Provide the (X, Y) coordinate of the cell's center where the given text is located.  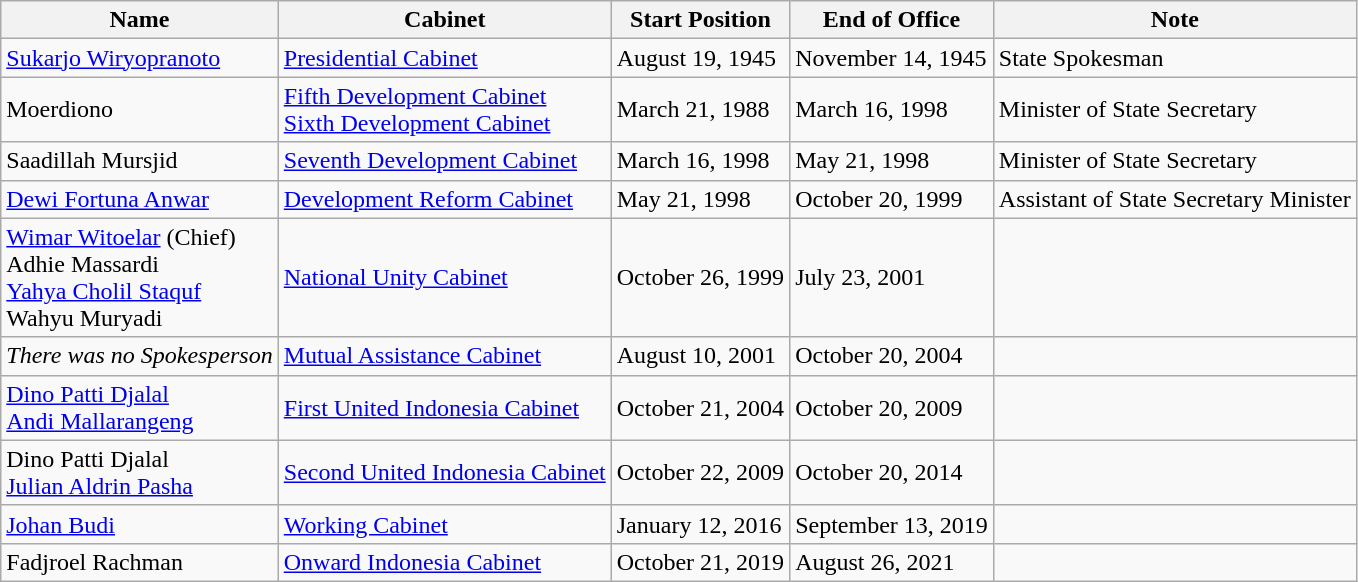
October 20, 2009 (892, 408)
March 21, 1988 (700, 110)
First United Indonesia Cabinet (444, 408)
October 22, 2009 (700, 472)
Sukarjo Wiryopranoto (140, 58)
There was no Spokesperson (140, 356)
Seventh Development Cabinet (444, 161)
Assistant of State Secretary Minister (1174, 199)
July 23, 2001 (892, 278)
Wimar Witoelar (Chief)Adhie MassardiYahya Cholil StaqufWahyu Muryadi (140, 278)
Onward Indonesia Cabinet (444, 562)
Moerdiono (140, 110)
Start Position (700, 20)
Cabinet (444, 20)
Second United Indonesia Cabinet (444, 472)
Fadjroel Rachman (140, 562)
September 13, 2019 (892, 524)
Working Cabinet (444, 524)
January 12, 2016 (700, 524)
Dino Patti DjalalAndi Mallarangeng (140, 408)
August 26, 2021 (892, 562)
Dewi Fortuna Anwar (140, 199)
August 19, 1945 (700, 58)
Mutual Assistance Cabinet (444, 356)
October 20, 2004 (892, 356)
October 21, 2004 (700, 408)
October 20, 1999 (892, 199)
Fifth Development CabinetSixth Development Cabinet (444, 110)
Dino Patti DjalalJulian Aldrin Pasha (140, 472)
National Unity Cabinet (444, 278)
Development Reform Cabinet (444, 199)
November 14, 1945 (892, 58)
Presidential Cabinet (444, 58)
State Spokesman (1174, 58)
October 20, 2014 (892, 472)
October 26, 1999 (700, 278)
Note (1174, 20)
Johan Budi (140, 524)
Saadillah Mursjid (140, 161)
August 10, 2001 (700, 356)
Name (140, 20)
End of Office (892, 20)
October 21, 2019 (700, 562)
